Output the [X, Y] coordinate of the center of the cell containing the given text.  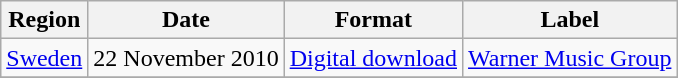
22 November 2010 [186, 58]
Label [570, 20]
Sweden [44, 58]
Date [186, 20]
Digital download [373, 58]
Warner Music Group [570, 58]
Region [44, 20]
Format [373, 20]
